Return [X, Y] of the center of cell containing provided text 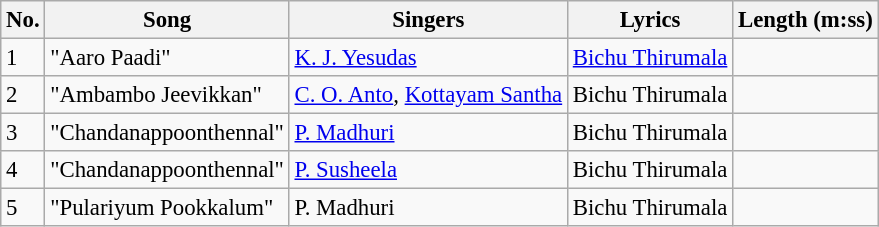
C. O. Anto, Kottayam Santha [428, 95]
5 [23, 208]
No. [23, 20]
Singers [428, 20]
"Ambambo Jeevikkan" [167, 95]
P. Susheela [428, 170]
"Pulariyum Pookkalum" [167, 208]
Song [167, 20]
4 [23, 170]
Length (m:ss) [806, 20]
1 [23, 58]
3 [23, 133]
K. J. Yesudas [428, 58]
2 [23, 95]
Lyrics [650, 20]
"Aaro Paadi" [167, 58]
